Capture the cell that displays the provided text and extract its [x, y] central coordinate. 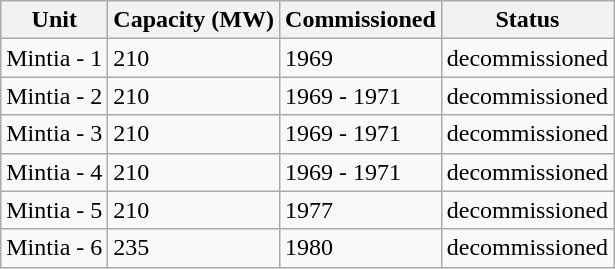
1980 [361, 248]
Mintia - 2 [54, 96]
Unit [54, 20]
Capacity (MW) [194, 20]
Mintia - 6 [54, 248]
Status [527, 20]
Commissioned [361, 20]
1969 [361, 58]
235 [194, 248]
1977 [361, 210]
Mintia - 3 [54, 134]
Mintia - 5 [54, 210]
Mintia - 1 [54, 58]
Mintia - 4 [54, 172]
